Identify which cell holds the provided text, then report its [X, Y] central coordinate. 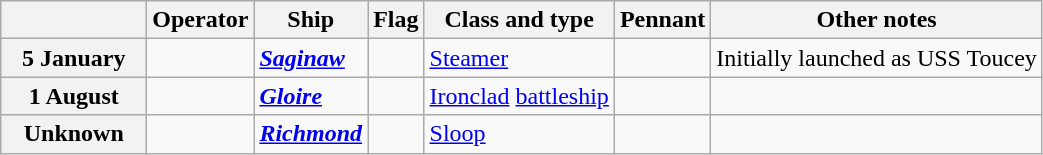
Pennant [662, 20]
Ship [311, 20]
Initially launched as USS Toucey [877, 58]
Richmond [311, 134]
1 August [74, 96]
Sloop [519, 134]
Gloire [311, 96]
5 January [74, 58]
Flag [396, 20]
Class and type [519, 20]
Ironclad battleship [519, 96]
Saginaw [311, 58]
Operator [200, 20]
Other notes [877, 20]
Steamer [519, 58]
Unknown [74, 134]
